Detect which cell encompasses the target text, then output its [x, y] center coordinate. 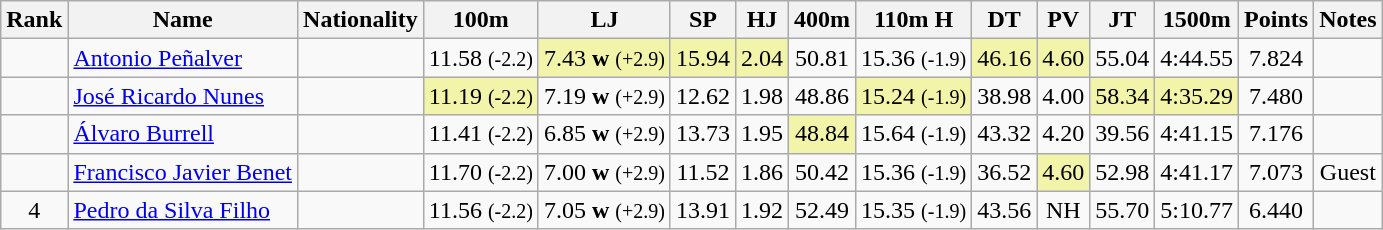
50.81 [822, 58]
1.95 [762, 134]
7.05 w (+2.9) [604, 210]
DT [1004, 20]
110m H [914, 20]
13.91 [702, 210]
1.86 [762, 172]
4.00 [1064, 96]
Álvaro Burrell [183, 134]
6.85 w (+2.9) [604, 134]
2.04 [762, 58]
5:10.77 [1197, 210]
50.42 [822, 172]
Antonio Peñalver [183, 58]
15.35 (-1.9) [914, 210]
100m [480, 20]
38.98 [1004, 96]
Name [183, 20]
36.52 [1004, 172]
400m [822, 20]
7.00 w (+2.9) [604, 172]
7.19 w (+2.9) [604, 96]
7.176 [1276, 134]
48.86 [822, 96]
11.41 (-2.2) [480, 134]
15.24 (-1.9) [914, 96]
PV [1064, 20]
4:41.15 [1197, 134]
Pedro da Silva Filho [183, 210]
11.70 (-2.2) [480, 172]
11.19 (-2.2) [480, 96]
SP [702, 20]
HJ [762, 20]
12.62 [702, 96]
7.073 [1276, 172]
7.480 [1276, 96]
46.16 [1004, 58]
1500m [1197, 20]
55.04 [1122, 58]
52.49 [822, 210]
4:44.55 [1197, 58]
15.94 [702, 58]
11.52 [702, 172]
1.98 [762, 96]
Points [1276, 20]
4:35.29 [1197, 96]
15.64 (-1.9) [914, 134]
7.824 [1276, 58]
7.43 w (+2.9) [604, 58]
Rank [34, 20]
43.56 [1004, 210]
4.20 [1064, 134]
39.56 [1122, 134]
4 [34, 210]
LJ [604, 20]
Notes [1348, 20]
1.92 [762, 210]
52.98 [1122, 172]
11.56 (-2.2) [480, 210]
58.34 [1122, 96]
Guest [1348, 172]
JT [1122, 20]
Francisco Javier Benet [183, 172]
Nationality [361, 20]
48.84 [822, 134]
55.70 [1122, 210]
6.440 [1276, 210]
José Ricardo Nunes [183, 96]
NH [1064, 210]
43.32 [1004, 134]
11.58 (-2.2) [480, 58]
13.73 [702, 134]
4:41.17 [1197, 172]
